For the text-containing cell, return its midpoint in (X, Y) coordinate format. 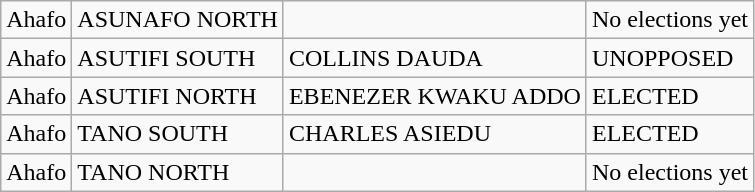
ASUTIFI NORTH (178, 96)
CHARLES ASIEDU (434, 134)
EBENEZER KWAKU ADDO (434, 96)
UNOPPOSED (670, 58)
ASUTIFI SOUTH (178, 58)
TANO SOUTH (178, 134)
ASUNAFO NORTH (178, 20)
COLLINS DAUDA (434, 58)
TANO NORTH (178, 172)
